Find where the given text appears and provide that cell's center as [x, y] coordinate. 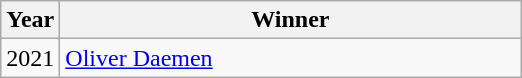
Oliver Daemen [290, 58]
Year [30, 20]
Winner [290, 20]
2021 [30, 58]
